Locate the cell with the specified text and output its [X, Y] center coordinate. 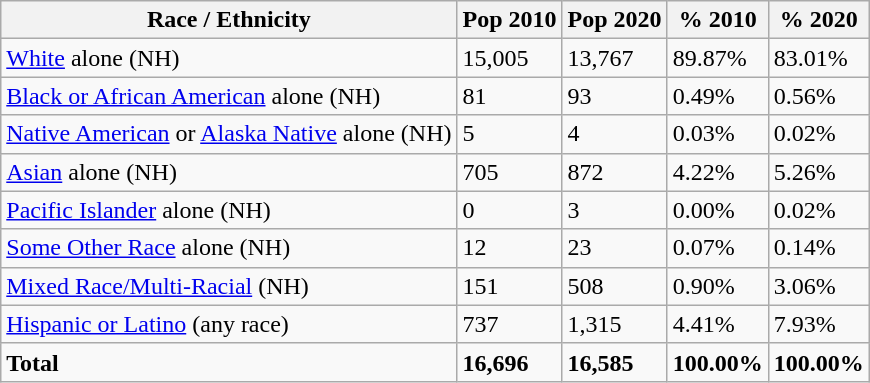
5.26% [818, 172]
Pop 2010 [510, 20]
23 [614, 248]
% 2020 [818, 20]
16,585 [614, 362]
3.06% [818, 286]
15,005 [510, 58]
Some Other Race alone (NH) [229, 248]
83.01% [818, 58]
737 [510, 324]
4 [614, 134]
705 [510, 172]
0.00% [718, 210]
Pop 2020 [614, 20]
0.07% [718, 248]
4.22% [718, 172]
Asian alone (NH) [229, 172]
89.87% [718, 58]
4.41% [718, 324]
93 [614, 96]
0.03% [718, 134]
13,767 [614, 58]
0.56% [818, 96]
Black or African American alone (NH) [229, 96]
Pacific Islander alone (NH) [229, 210]
872 [614, 172]
0.49% [718, 96]
Mixed Race/Multi-Racial (NH) [229, 286]
508 [614, 286]
1,315 [614, 324]
16,696 [510, 362]
12 [510, 248]
0.14% [818, 248]
Hispanic or Latino (any race) [229, 324]
Race / Ethnicity [229, 20]
151 [510, 286]
5 [510, 134]
% 2010 [718, 20]
Total [229, 362]
0.90% [718, 286]
7.93% [818, 324]
0 [510, 210]
81 [510, 96]
Native American or Alaska Native alone (NH) [229, 134]
3 [614, 210]
White alone (NH) [229, 58]
